Capture the cell that displays the provided text and extract its (x, y) central coordinate. 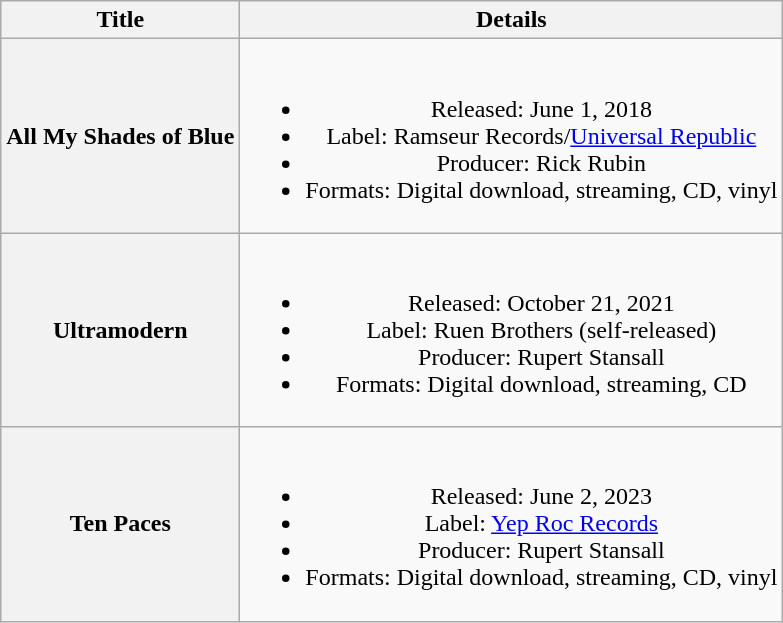
Ultramodern (120, 330)
Details (512, 20)
Released: June 1, 2018Label: Ramseur Records/Universal RepublicProducer: Rick RubinFormats: Digital download, streaming, CD, vinyl (512, 136)
Title (120, 20)
Released: October 21, 2021Label: Ruen Brothers (self-released)Producer: Rupert StansallFormats: Digital download, streaming, CD (512, 330)
All My Shades of Blue (120, 136)
Released: June 2, 2023Label: Yep Roc RecordsProducer: Rupert StansallFormats: Digital download, streaming, CD, vinyl (512, 524)
Ten Paces (120, 524)
